Return the (x, y) coordinate for the center point of the cell that contains the specified text.  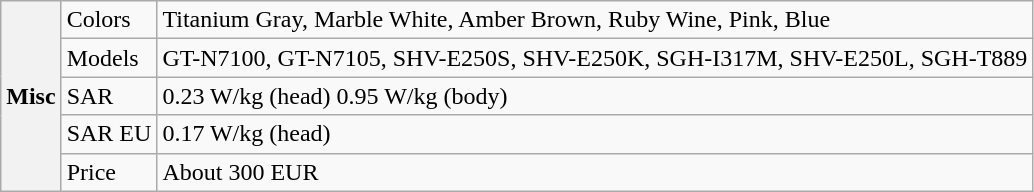
SAR (109, 96)
Models (109, 58)
Price (109, 172)
Colors (109, 20)
Titanium Gray, Marble White, Amber Brown, Ruby Wine, Pink, Blue (595, 20)
0.23 W/kg (head) 0.95 W/kg (body) (595, 96)
Misc (31, 96)
SAR EU (109, 134)
About 300 EUR (595, 172)
0.17 W/kg (head) (595, 134)
GT-N7100, GT-N7105, SHV-E250S, SHV-E250K, SGH-I317M, SHV-E250L, SGH-T889 (595, 58)
